Identify which cell holds the provided text, then report its (x, y) central coordinate. 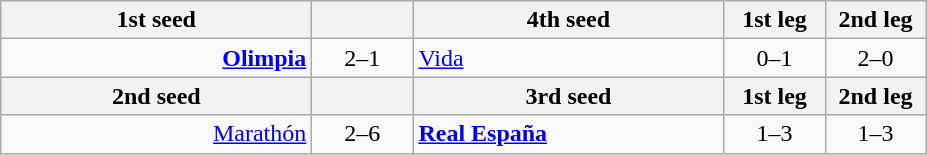
4th seed (568, 20)
0–1 (774, 58)
2–1 (362, 58)
2–0 (876, 58)
Olimpia (156, 58)
2–6 (362, 134)
Vida (568, 58)
3rd seed (568, 96)
1st seed (156, 20)
2nd seed (156, 96)
Real España (568, 134)
Marathón (156, 134)
